For the text-containing cell, return its midpoint in [x, y] coordinate format. 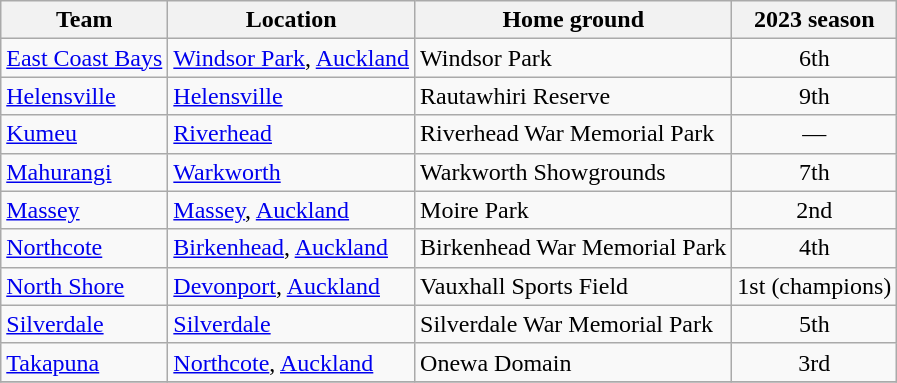
Location [292, 20]
3rd [814, 362]
5th [814, 324]
Riverhead War Memorial Park [574, 134]
Kumeu [84, 134]
— [814, 134]
Windsor Park, Auckland [292, 58]
2nd [814, 210]
Birkenhead, Auckland [292, 248]
Vauxhall Sports Field [574, 286]
Northcote [84, 248]
Massey [84, 210]
Massey, Auckland [292, 210]
Onewa Domain [574, 362]
Windsor Park [574, 58]
Moire Park [574, 210]
Devonport, Auckland [292, 286]
Northcote, Auckland [292, 362]
Home ground [574, 20]
Warkworth [292, 172]
North Shore [84, 286]
Team [84, 20]
6th [814, 58]
4th [814, 248]
Birkenhead War Memorial Park [574, 248]
1st (champions) [814, 286]
East Coast Bays [84, 58]
7th [814, 172]
Rautawhiri Reserve [574, 96]
9th [814, 96]
Mahurangi [84, 172]
Takapuna [84, 362]
Silverdale War Memorial Park [574, 324]
2023 season [814, 20]
Warkworth Showgrounds [574, 172]
Riverhead [292, 134]
